Extract the (X, Y) coordinate from the center of the cell holding the provided text.  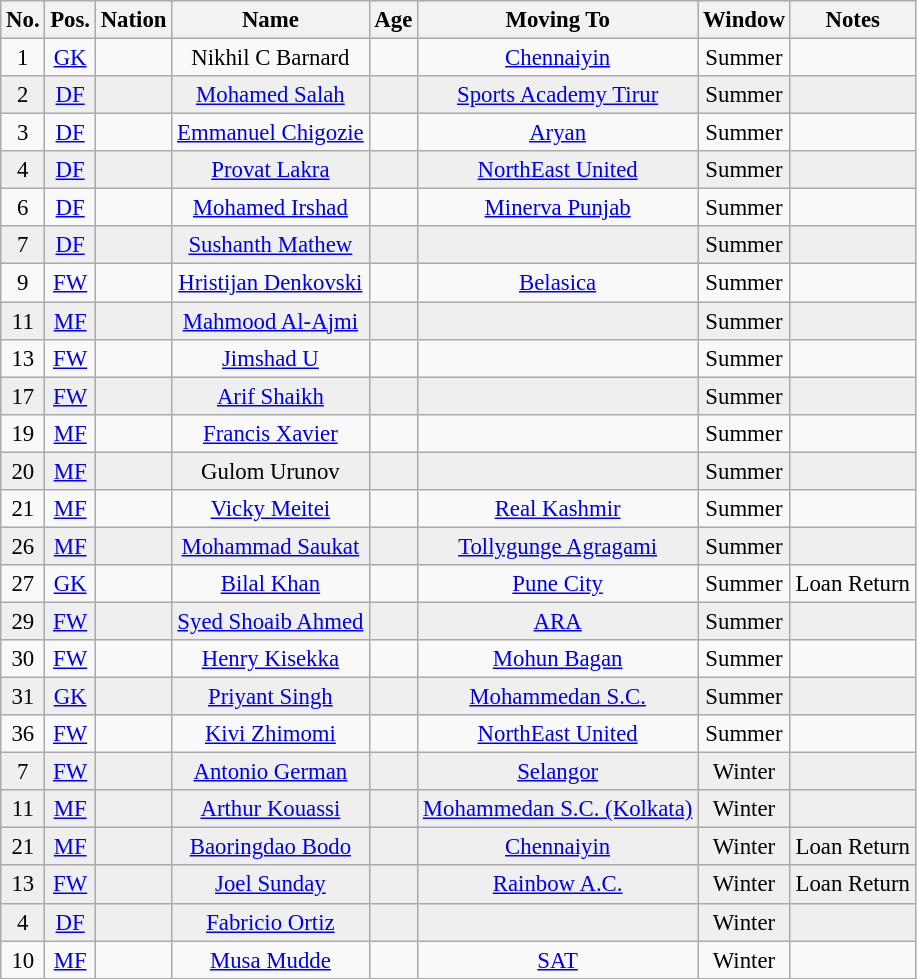
Musa Mudde (270, 960)
Minerva Punjab (558, 208)
Pos. (70, 20)
Real Kashmir (558, 509)
Name (270, 20)
Notes (852, 20)
6 (23, 208)
Mahmood Al-Ajmi (270, 321)
Nation (133, 20)
Arthur Kouassi (270, 809)
17 (23, 396)
Gulom Urunov (270, 471)
Baoringdao Bodo (270, 847)
Arif Shaikh (270, 396)
Nikhil C Barnard (270, 58)
29 (23, 621)
Joel Sunday (270, 885)
Fabricio Ortiz (270, 922)
Priyant Singh (270, 697)
Jimshad U (270, 358)
Age (394, 20)
2 (23, 95)
Syed Shoaib Ahmed (270, 621)
Mohamed Irshad (270, 208)
36 (23, 734)
Moving To (558, 20)
26 (23, 546)
27 (23, 584)
1 (23, 58)
Emmanuel Chigozie (270, 133)
No. (23, 20)
31 (23, 697)
Mohammad Saukat (270, 546)
19 (23, 433)
20 (23, 471)
9 (23, 283)
Tollygunge Agragami (558, 546)
SAT (558, 960)
Selangor (558, 772)
Kivi Zhimomi (270, 734)
Bilal Khan (270, 584)
Aryan (558, 133)
Hristijan Denkovski (270, 283)
Henry Kisekka (270, 659)
3 (23, 133)
Mohun Bagan (558, 659)
Sports Academy Tirur (558, 95)
Vicky Meitei (270, 509)
ARA (558, 621)
Pune City (558, 584)
Rainbow A.C. (558, 885)
Francis Xavier (270, 433)
30 (23, 659)
Belasica (558, 283)
Window (744, 20)
Mohamed Salah (270, 95)
Sushanth Mathew (270, 245)
Provat Lakra (270, 170)
Mohammedan S.C. (Kolkata) (558, 809)
Antonio German (270, 772)
Mohammedan S.C. (558, 697)
10 (23, 960)
